Detect which cell encompasses the target text, then output its (X, Y) center coordinate. 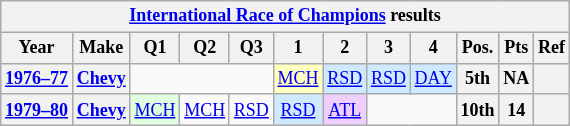
5th (478, 78)
Pos. (478, 48)
Pts (516, 48)
Year (37, 48)
Q2 (205, 48)
4 (433, 48)
Q3 (251, 48)
14 (516, 110)
NA (516, 78)
1 (298, 48)
3 (389, 48)
1976–77 (37, 78)
Q1 (155, 48)
Ref (552, 48)
International Race of Champions results (286, 16)
Make (101, 48)
2 (345, 48)
ATL (345, 110)
1979–80 (37, 110)
DAY (433, 78)
10th (478, 110)
